Detect which cell encompasses the target text, then output its (X, Y) center coordinate. 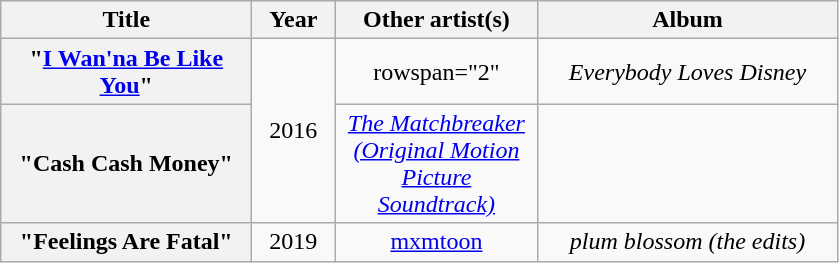
"I Wan'na Be Like You" (126, 72)
"Feelings Are Fatal" (126, 242)
"Cash Cash Money" (126, 164)
Other artist(s) (436, 20)
The Matchbreaker (Original Motion Picture Soundtrack) (436, 164)
2019 (294, 242)
Everybody Loves Disney (688, 72)
Title (126, 20)
2016 (294, 131)
rowspan="2" (436, 72)
mxmtoon (436, 242)
plum blossom (the edits) (688, 242)
Year (294, 20)
Album (688, 20)
